Search for the cell housing the specified text and yield its [x, y] center coordinate. 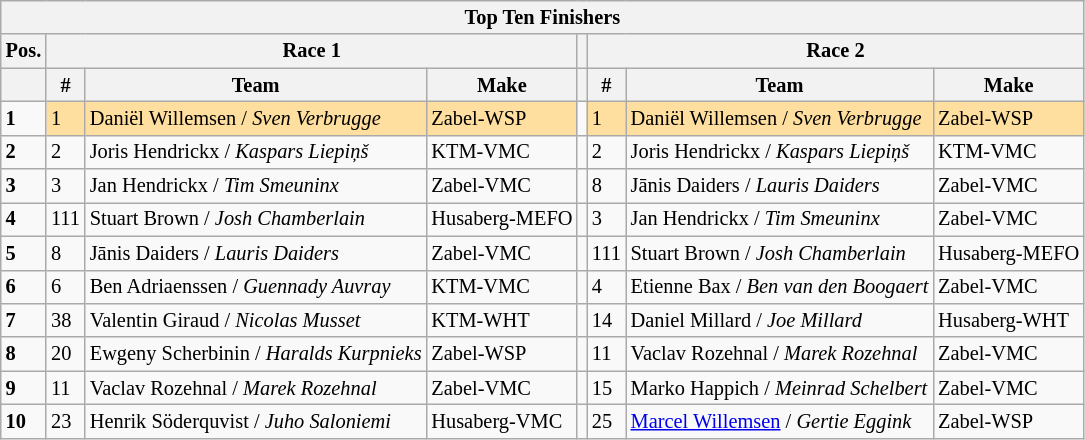
Ewgeny Scherbinin / Haralds Kurpnieks [256, 354]
Marko Happich / Meinrad Schelbert [780, 388]
7 [24, 320]
20 [66, 354]
Etienne Bax / Ben van den Boogaert [780, 287]
Husaberg-WHT [1008, 320]
14 [606, 320]
Husaberg-VMC [502, 421]
Daniel Millard / Joe Millard [780, 320]
9 [24, 388]
15 [606, 388]
KTM-WHT [502, 320]
25 [606, 421]
23 [66, 421]
38 [66, 320]
Marcel Willemsen / Gertie Eggink [780, 421]
Henrik Söderquvist / Juho Saloniemi [256, 421]
Valentin Giraud / Nicolas Musset [256, 320]
Top Ten Finishers [542, 17]
Pos. [24, 51]
10 [24, 421]
5 [24, 253]
Race 2 [836, 51]
Race 1 [312, 51]
Ben Adriaenssen / Guennady Auvray [256, 287]
